Capture the cell that displays the provided text and extract its (X, Y) central coordinate. 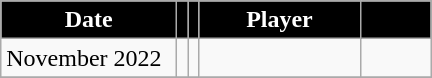
November 2022 (89, 58)
Date (89, 20)
Player (280, 20)
